Search for the cell housing the specified text and yield its (X, Y) center coordinate. 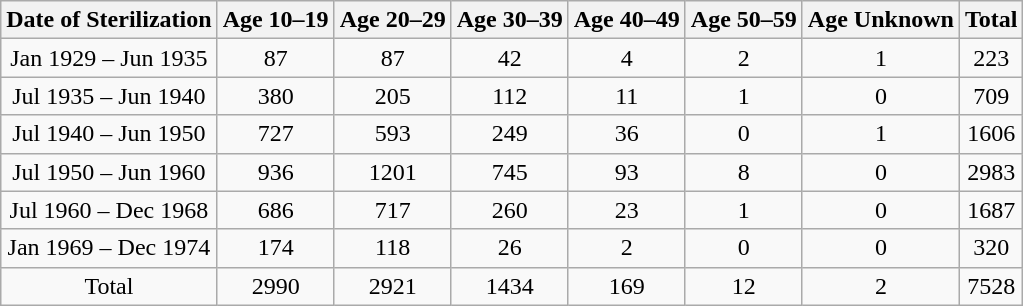
1606 (991, 134)
Age 40–49 (626, 20)
936 (276, 172)
745 (510, 172)
223 (991, 58)
1201 (392, 172)
380 (276, 96)
Age 30–39 (510, 20)
36 (626, 134)
42 (510, 58)
11 (626, 96)
12 (744, 286)
709 (991, 96)
Age 10–19 (276, 20)
Jan 1969 – Dec 1974 (109, 248)
2983 (991, 172)
260 (510, 210)
686 (276, 210)
4 (626, 58)
8 (744, 172)
26 (510, 248)
Jul 1950 – Jun 1960 (109, 172)
1687 (991, 210)
727 (276, 134)
Age 50–59 (744, 20)
593 (392, 134)
7528 (991, 286)
Date of Sterilization (109, 20)
2921 (392, 286)
320 (991, 248)
1434 (510, 286)
2990 (276, 286)
169 (626, 286)
205 (392, 96)
93 (626, 172)
717 (392, 210)
Jul 1960 – Dec 1968 (109, 210)
174 (276, 248)
Age Unknown (880, 20)
23 (626, 210)
118 (392, 248)
249 (510, 134)
Jul 1935 – Jun 1940 (109, 96)
112 (510, 96)
Jul 1940 – Jun 1950 (109, 134)
Age 20–29 (392, 20)
Jan 1929 – Jun 1935 (109, 58)
